Search for the cell housing the specified text and yield its (X, Y) center coordinate. 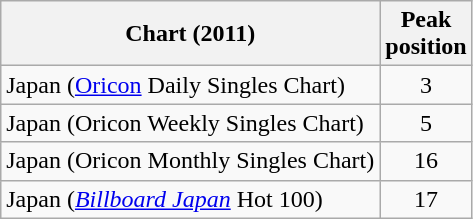
Japan (Oricon Monthly Singles Chart) (190, 161)
5 (426, 123)
Chart (2011) (190, 34)
17 (426, 199)
Japan (Billboard Japan Hot 100) (190, 199)
Japan (Oricon Daily Singles Chart) (190, 85)
3 (426, 85)
Peakposition (426, 34)
16 (426, 161)
Japan (Oricon Weekly Singles Chart) (190, 123)
